Return [x, y] of the center of cell containing provided text 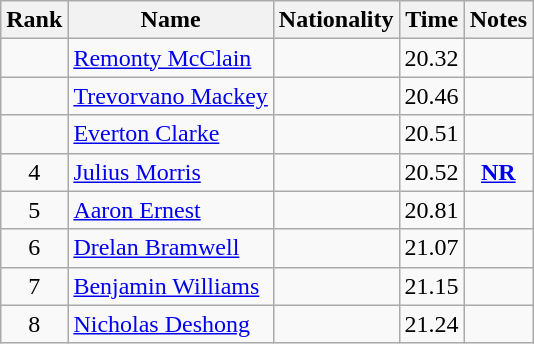
Aaron Ernest [170, 210]
Everton Clarke [170, 134]
NR [498, 172]
6 [34, 248]
4 [34, 172]
Nationality [336, 20]
20.52 [432, 172]
8 [34, 324]
21.07 [432, 248]
21.24 [432, 324]
7 [34, 286]
Rank [34, 20]
Benjamin Williams [170, 286]
20.32 [432, 58]
20.81 [432, 210]
Julius Morris [170, 172]
Drelan Bramwell [170, 248]
Trevorvano Mackey [170, 96]
Name [170, 20]
Remonty McClain [170, 58]
20.46 [432, 96]
21.15 [432, 286]
5 [34, 210]
Nicholas Deshong [170, 324]
Time [432, 20]
Notes [498, 20]
20.51 [432, 134]
